For the text-containing cell, return its midpoint in (x, y) coordinate format. 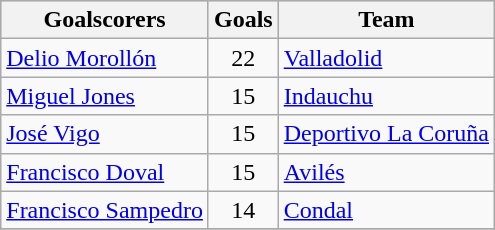
Team (386, 20)
14 (243, 210)
Miguel Jones (105, 96)
Francisco Doval (105, 172)
Francisco Sampedro (105, 210)
Delio Morollón (105, 58)
Indauchu (386, 96)
22 (243, 58)
Goals (243, 20)
Avilés (386, 172)
Valladolid (386, 58)
José Vigo (105, 134)
Deportivo La Coruña (386, 134)
Goalscorers (105, 20)
Condal (386, 210)
